Determine the (x, y) coordinate at the center of the cell enclosing the given text.  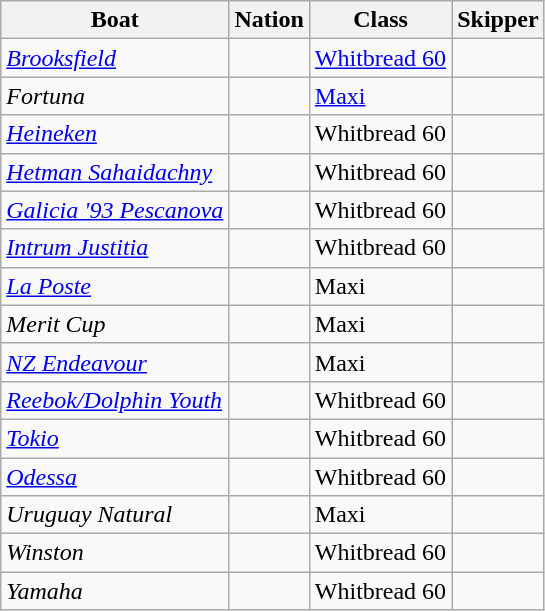
Fortuna (115, 96)
Odessa (115, 477)
La Poste (115, 286)
Class (380, 20)
NZ Endeavour (115, 362)
Winston (115, 553)
Intrum Justitia (115, 248)
Tokio (115, 438)
Brooksfield (115, 58)
Merit Cup (115, 324)
Yamaha (115, 591)
Nation (269, 20)
Boat (115, 20)
Uruguay Natural (115, 515)
Skipper (498, 20)
Reebok/Dolphin Youth (115, 400)
Heineken (115, 134)
Galicia '93 Pescanova (115, 210)
Hetman Sahaidachny (115, 172)
